Determine the [x, y] coordinate at the center of the cell enclosing the given text.  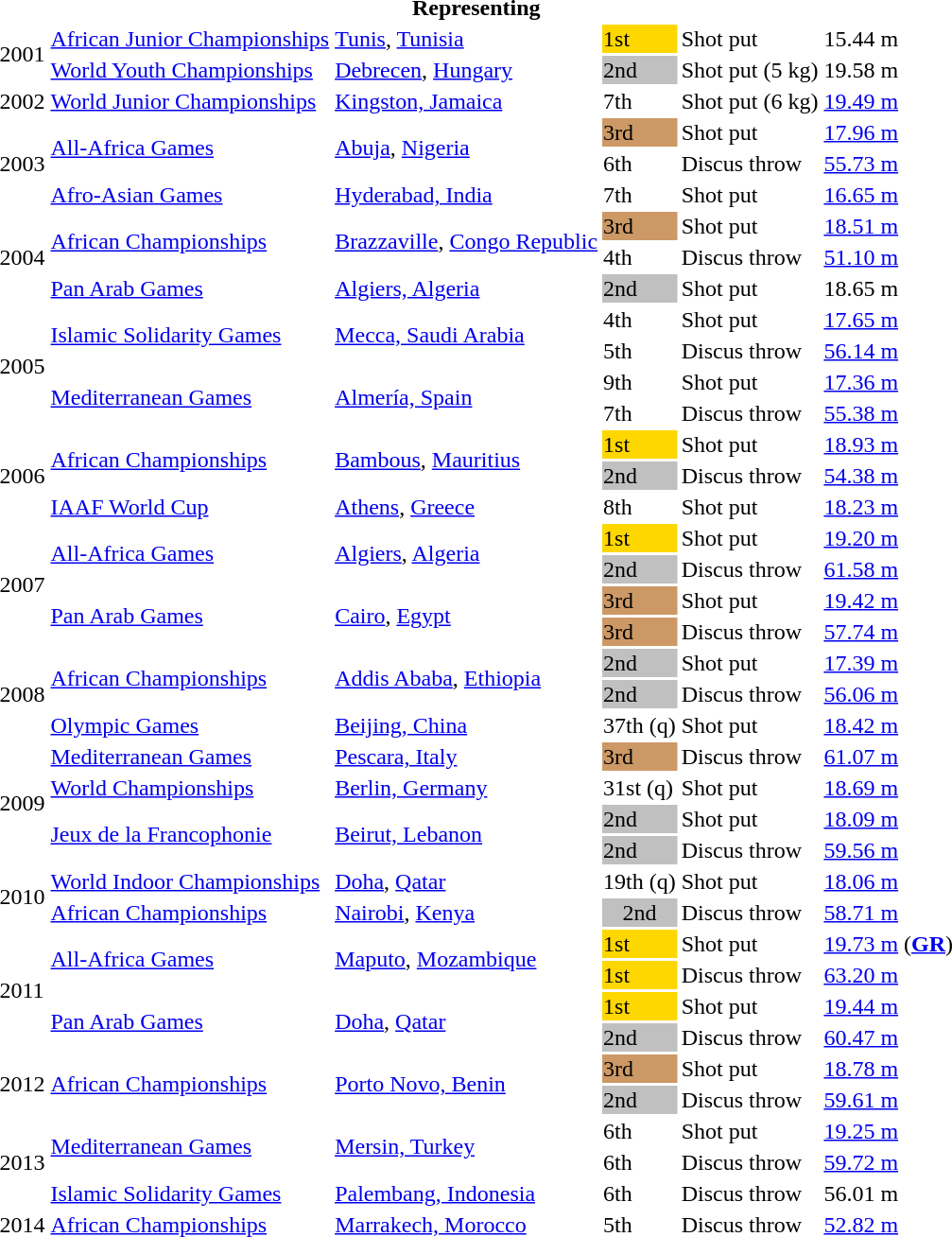
9th [640, 382]
Afro-Asian Games [190, 195]
Shot put (5 kg) [750, 70]
Mersin, Turkey [467, 1146]
World Championships [190, 788]
Bambous, Mauritius [467, 460]
Olympic Games [190, 725]
Pescara, Italy [467, 757]
8th [640, 507]
African Junior Championships [190, 39]
Almería, Spain [467, 397]
World Indoor Championships [190, 881]
5th [640, 351]
Jeux de la Francophonie [190, 834]
19th (q) [640, 881]
Shot put (6 kg) [750, 101]
Maputo, Mozambique [467, 959]
31st (q) [640, 788]
Addis Ababa, Ethiopia [467, 679]
Kingston, Jamaica [467, 101]
Beirut, Lebanon [467, 834]
World Junior Championships [190, 101]
Nairobi, Kenya [467, 913]
37th (q) [640, 725]
Debrecen, Hungary [467, 70]
Palembang, Indonesia [467, 1193]
Hyderabad, India [467, 195]
Porto Novo, Benin [467, 1084]
Cairo, Egypt [467, 617]
IAAF World Cup [190, 507]
Mecca, Saudi Arabia [467, 335]
Athens, Greece [467, 507]
Berlin, Germany [467, 788]
Abuja, Nigeria [467, 148]
World Youth Championships [190, 70]
Beijing, China [467, 725]
Brazzaville, Congo Republic [467, 242]
Tunis, Tunisia [467, 39]
